Capture the cell that displays the provided text and extract its (x, y) central coordinate. 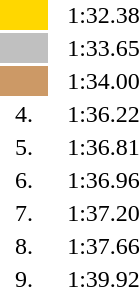
8. (24, 246)
7. (24, 213)
5. (24, 147)
6. (24, 180)
4. (24, 114)
